Pinpoint the cell where the given text exists, returning its (x, y) midpoint coordinate. 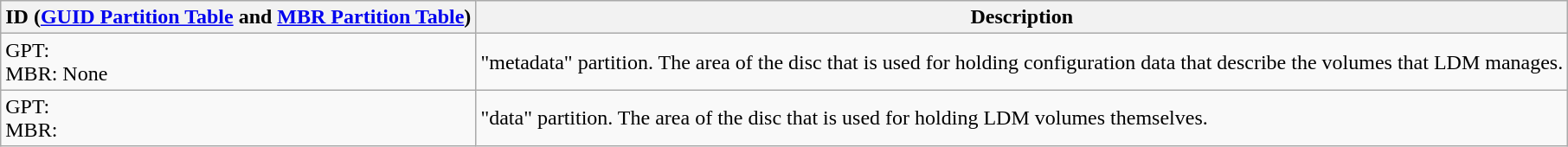
GPT: MBR: (239, 118)
GPT: MBR: None (239, 62)
"metadata" partition. The area of the disc that is used for holding configuration data that describe the volumes that LDM manages. (1022, 62)
ID (GUID Partition Table and MBR Partition Table) (239, 17)
Description (1022, 17)
"data" partition. The area of the disc that is used for holding LDM volumes themselves. (1022, 118)
